Detect which cell encompasses the target text, then output its (x, y) center coordinate. 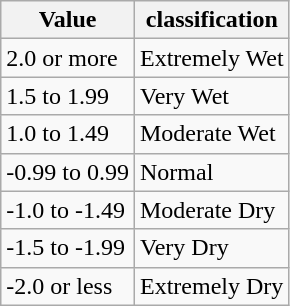
-1.0 to -1.49 (68, 210)
Normal (212, 172)
-2.0 or less (68, 286)
-0.99 to 0.99 (68, 172)
1.0 to 1.49 (68, 134)
1.5 to 1.99 (68, 96)
classification (212, 20)
-1.5 to -1.99 (68, 248)
Extremely Wet (212, 58)
2.0 or more (68, 58)
Moderate Dry (212, 210)
Moderate Wet (212, 134)
Extremely Dry (212, 286)
Very Wet (212, 96)
Very Dry (212, 248)
Value (68, 20)
